Identify which cell holds the provided text, then report its [x, y] central coordinate. 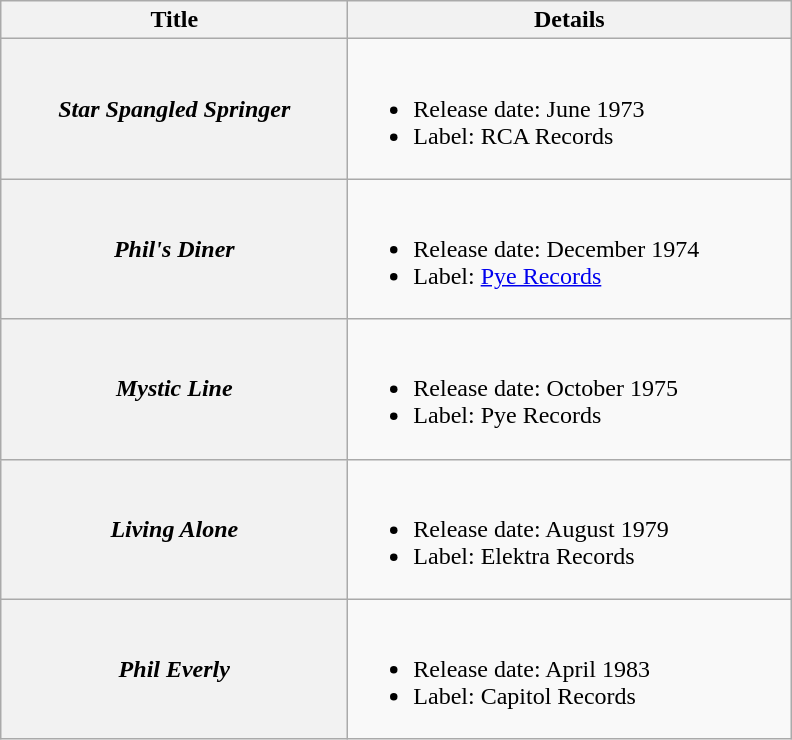
Title [174, 20]
Release date: October 1975Label: Pye Records [570, 389]
Release date: April 1983Label: Capitol Records [570, 669]
Phil's Diner [174, 249]
Release date: August 1979Label: Elektra Records [570, 529]
Phil Everly [174, 669]
Star Spangled Springer [174, 109]
Details [570, 20]
Release date: December 1974Label: Pye Records [570, 249]
Living Alone [174, 529]
Mystic Line [174, 389]
Release date: June 1973Label: RCA Records [570, 109]
